Capture the cell that displays the provided text and extract its [X, Y] central coordinate. 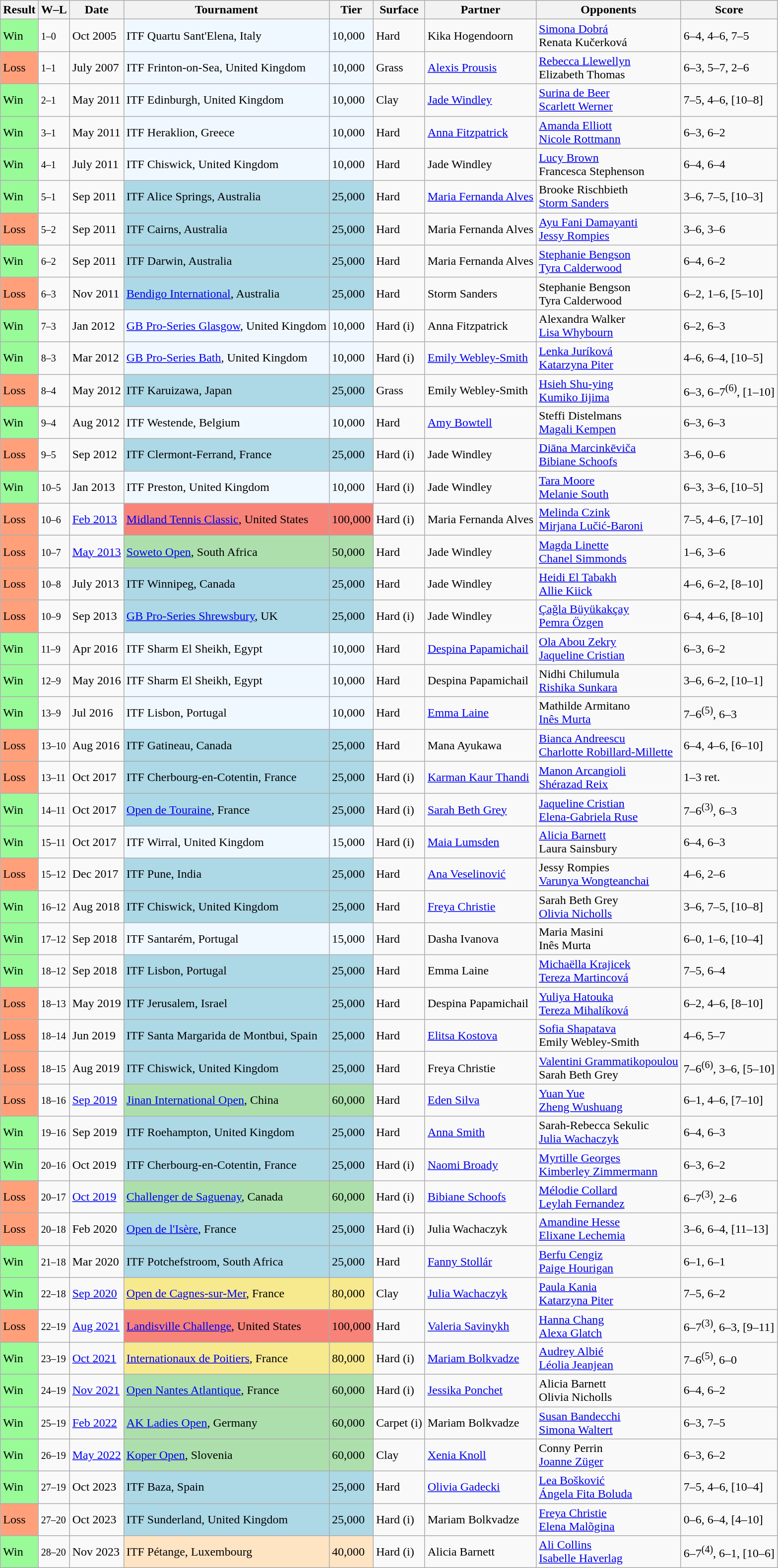
Midland Tennis Classic, United States [226, 520]
Freya Christie Elena Malõgina [609, 1519]
Date [96, 10]
Mélodie Collard Leylah Fernandez [609, 1197]
Apr 2016 [96, 649]
6–1, 4–6, [7–10] [729, 1100]
4–6, 2–6 [729, 874]
Berfu Cengiz Paige Hourigan [609, 1262]
Eden Silva [480, 1100]
Hsieh Shu-ying Kumiko Iijima [609, 390]
10–6 [54, 520]
Lenka Juríková Katarzyna Piter [609, 358]
2–1 [54, 100]
18–16 [54, 1100]
Susan Bandecchi Simona Waltert [609, 1422]
Partner [480, 10]
19–16 [54, 1133]
ITF Santa Margarida de Montbui, Spain [226, 1035]
ITF Sunderland, United Kingdom [226, 1519]
Jan 2013 [96, 487]
ITF Edinburgh, United Kingdom [226, 100]
Lea Bošković Ángela Fita Boluda [609, 1488]
3–6, 6–2, [10–1] [729, 680]
ITF Santarém, Portugal [226, 939]
Valeria Savinykh [480, 1326]
7–5, 4–6, [7–10] [729, 520]
6–4, 4–6, [6–10] [729, 745]
6–4, 4–6, 7–5 [729, 36]
Rebecca Llewellyn Elizabeth Thomas [609, 67]
4–6, 6–4, [10–5] [729, 358]
6–3, 5–7, 2–6 [729, 67]
AK Ladies Open, Germany [226, 1422]
22–19 [54, 1326]
Ola Abou Zekry Jaqueline Cristian [609, 649]
18–14 [54, 1035]
Feb 2013 [96, 520]
Mana Ayukawa [480, 745]
Myrtille Georges Kimberley Zimmermann [609, 1164]
Hanna Chang Alexa Glatch [609, 1326]
Simona Dobrá Renata Kučerková [609, 36]
Nov 2011 [96, 294]
Open de l'Isère, France [226, 1229]
Nov 2023 [96, 1552]
Score [729, 10]
Challenger de Saguenay, Canada [226, 1197]
Anna Smith [480, 1133]
Internationaux de Poitiers, France [226, 1358]
ITF Quartu Sant'Elena, Italy [226, 36]
Jaqueline Cristian Elena-Gabriela Ruse [609, 809]
12–9 [54, 680]
6–2, 4–6, [8–10] [729, 1004]
18–12 [54, 971]
6–4, 4–6, [8–10] [729, 616]
Sarah Beth Grey [480, 809]
Open de Touraine, France [226, 809]
W–L [54, 10]
Mar 2012 [96, 358]
1–0 [54, 36]
4–6, 5–7 [729, 1035]
ITF Preston, United Kingdom [226, 487]
0–6, 6–4, [4–10] [729, 1519]
Jan 2012 [96, 325]
10–8 [54, 584]
14–11 [54, 809]
ITF Westende, Belgium [226, 422]
Nidhi Chilumula Rishika Sunkara [609, 680]
Alicia Barnett Olivia Nicholls [609, 1390]
Open Nantes Atlantique, France [226, 1390]
18–13 [54, 1004]
May 2016 [96, 680]
Jessika Ponchet [480, 1390]
1–3 ret. [729, 778]
Result [19, 10]
25–19 [54, 1422]
8–3 [54, 358]
15–11 [54, 842]
Jun 2019 [96, 1035]
Amy Bowtell [480, 422]
20–17 [54, 1197]
9–5 [54, 455]
7–5, 4–6, [10–4] [729, 1488]
13–10 [54, 745]
Paula Kania Katarzyna Piter [609, 1293]
7–6(6), 3–6, [5–10] [729, 1068]
Magda Linette Chanel Simmonds [609, 551]
7–5, 6–4 [729, 971]
3–6, 7–5, [10–8] [729, 906]
Çağla Büyükakçay Pemra Özgen [609, 616]
Sep 2013 [96, 616]
July 2007 [96, 67]
26–19 [54, 1455]
Soweto Open, South Africa [226, 551]
Aug 2018 [96, 906]
7–5, 6–2 [729, 1293]
ITF Heraklion, Greece [226, 132]
May 2012 [96, 390]
Ali Collins Isabelle Haverlag [609, 1552]
Sarah-Rebecca Sekulic Julia Wachaczyk [609, 1133]
17–12 [54, 939]
20–18 [54, 1229]
ITF Cairns, Australia [226, 229]
Jessy Rompies Varunya Wongteanchai [609, 874]
Alicia Barnett [480, 1552]
5–1 [54, 196]
Yuan Yue Zheng Wushuang [609, 1100]
Koper Open, Slovenia [226, 1455]
ITF Gatineau, Canada [226, 745]
Conny Perrin Joanne Züger [609, 1455]
5–2 [54, 229]
Mathilde Armitano Inês Murta [609, 713]
20–16 [54, 1164]
Olivia Gadecki [480, 1488]
Manon Arcangioli Shérazad Reix [609, 778]
13–9 [54, 713]
ITF Winnipeg, Canada [226, 584]
Bibiane Schoofs [480, 1197]
21–18 [54, 1262]
Dec 2017 [96, 874]
Aug 2012 [96, 422]
ITF Potchefstroom, South Africa [226, 1262]
Oct 2005 [96, 36]
10–7 [54, 551]
GB Pro-Series Shrewsbury, UK [226, 616]
6–7(3), 6–3, [9–11] [729, 1326]
6–3, 6–7(6), [1–10] [729, 390]
4–6, 6–2, [8–10] [729, 584]
Landisville Challenge, United States [226, 1326]
Sarah Beth Grey Olivia Nicholls [609, 906]
Xenia Knoll [480, 1455]
40,000 [351, 1552]
Tournament [226, 10]
6–3 [54, 294]
ITF Wirral, United Kingdom [226, 842]
3–6, 7–5, [10–3] [729, 196]
3–6, 3–6 [729, 229]
Alexandra Walker Lisa Whybourn [609, 325]
6–3, 6–3 [729, 422]
Valentini Grammatikopoulou Sarah Beth Grey [609, 1068]
6–0, 1–6, [10–4] [729, 939]
6–2, 6–3 [729, 325]
Open de Cagnes-sur-Mer, France [226, 1293]
23–19 [54, 1358]
Naomi Broady [480, 1164]
Aug 2021 [96, 1326]
3–6, 0–6 [729, 455]
50,000 [351, 551]
6–7(3), 2–6 [729, 1197]
6–3, 3–6, [10–5] [729, 487]
Bianca Andreescu Charlotte Robillard-Millette [609, 745]
1–1 [54, 67]
1–6, 3–6 [729, 551]
ITF Darwin, Australia [226, 261]
Jul 2016 [96, 713]
18–15 [54, 1068]
Amandine Hesse Elixane Lechemia [609, 1229]
May 2019 [96, 1004]
ITF Pétange, Luxembourg [226, 1552]
Sofia Shapatava Emily Webley-Smith [609, 1035]
7–6(3), 6–3 [729, 809]
28–20 [54, 1552]
Steffi Distelmans Magali Kempen [609, 422]
24–19 [54, 1390]
6–4, 6–4 [729, 165]
7–5, 4–6, [10–8] [729, 100]
Alexis Prousis [480, 67]
Ana Veselinović [480, 874]
Jinan International Open, China [226, 1100]
6–1, 6–1 [729, 1262]
May 2022 [96, 1455]
ITF Baza, Spain [226, 1488]
10–5 [54, 487]
Bendigo International, Australia [226, 294]
Yuliya Hatouka Tereza Mihalíková [609, 1004]
9–4 [54, 422]
8–4 [54, 390]
7–6(5), 6–0 [729, 1358]
ITF Karuizawa, Japan [226, 390]
ITF Frinton-on-Sea, United Kingdom [226, 67]
ITF Roehampton, United Kingdom [226, 1133]
Melinda Czink Mirjana Lučić-Baroni [609, 520]
6–7(4), 6–1, [10–6] [729, 1552]
Aug 2019 [96, 1068]
16–12 [54, 906]
Audrey Albié Léolia Jeanjean [609, 1358]
Feb 2020 [96, 1229]
Oct 2021 [96, 1358]
Mar 2020 [96, 1262]
May 2013 [96, 551]
3–1 [54, 132]
Nov 2021 [96, 1390]
Tara Moore Melanie South [609, 487]
Brooke Rischbieth Storm Sanders [609, 196]
July 2013 [96, 584]
13–11 [54, 778]
Alicia Barnett Laura Sainsbury [609, 842]
27–20 [54, 1519]
Amanda Elliott Nicole Rottmann [609, 132]
Heidi El Tabakh Allie Kiick [609, 584]
Sep 2012 [96, 455]
7–3 [54, 325]
15–12 [54, 874]
6–2, 1–6, [5–10] [729, 294]
Ayu Fani Damayanti Jessy Rompies [609, 229]
Elitsa Kostova [480, 1035]
Carpet (i) [399, 1422]
4–1 [54, 165]
Kika Hogendoorn [480, 36]
Lucy Brown Francesca Stephenson [609, 165]
27–19 [54, 1488]
10–9 [54, 616]
7–6(5), 6–3 [729, 713]
GB Pro-Series Bath, United Kingdom [226, 358]
ITF Clermont-Ferrand, France [226, 455]
ITF Alice Springs, Australia [226, 196]
Surina de Beer Scarlett Werner [609, 100]
Maia Lumsden [480, 842]
Fanny Stollár [480, 1262]
3–6, 6–4, [11–13] [729, 1229]
Surface [399, 10]
6–3, 7–5 [729, 1422]
Michaëlla Krajicek Tereza Martincová [609, 971]
Maria Masini Inês Murta [609, 939]
Storm Sanders [480, 294]
Opponents [609, 10]
ITF Pune, India [226, 874]
GB Pro-Series Glasgow, United Kingdom [226, 325]
Sep 2020 [96, 1293]
Tier [351, 10]
11–9 [54, 649]
Dasha Ivanova [480, 939]
Feb 2022 [96, 1422]
22–18 [54, 1293]
6–2 [54, 261]
ITF Jerusalem, Israel [226, 1004]
Diāna Marcinkēviča Bibiane Schoofs [609, 455]
Karman Kaur Thandi [480, 778]
July 2011 [96, 165]
Aug 2016 [96, 745]
